Provide the [x, y] coordinate of the cell's center where the given text is located.  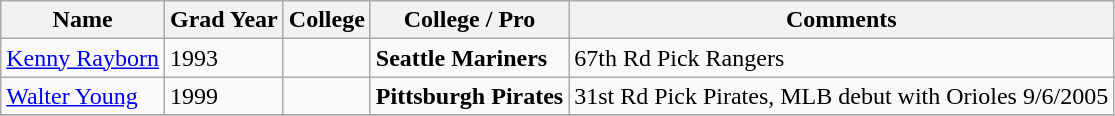
31st Rd Pick Pirates, MLB debut with Orioles 9/6/2005 [842, 96]
College [326, 20]
1993 [224, 58]
Name [83, 20]
Pittsburgh Pirates [469, 96]
Seattle Mariners [469, 58]
College / Pro [469, 20]
67th Rd Pick Rangers [842, 58]
Kenny Rayborn [83, 58]
Walter Young [83, 96]
1999 [224, 96]
Comments [842, 20]
Grad Year [224, 20]
